Extract the [x, y] coordinate from the center of the cell holding the provided text.  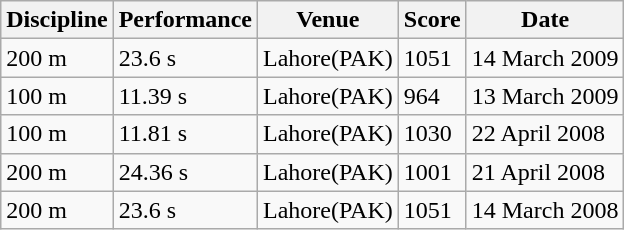
21 April 2008 [545, 172]
Venue [328, 20]
11.39 s [185, 96]
Date [545, 20]
Score [432, 20]
Discipline [57, 20]
1030 [432, 134]
22 April 2008 [545, 134]
24.36 s [185, 172]
1001 [432, 172]
14 March 2009 [545, 58]
13 March 2009 [545, 96]
Performance [185, 20]
964 [432, 96]
11.81 s [185, 134]
14 March 2008 [545, 210]
